Return (x, y) of the center of cell containing provided text 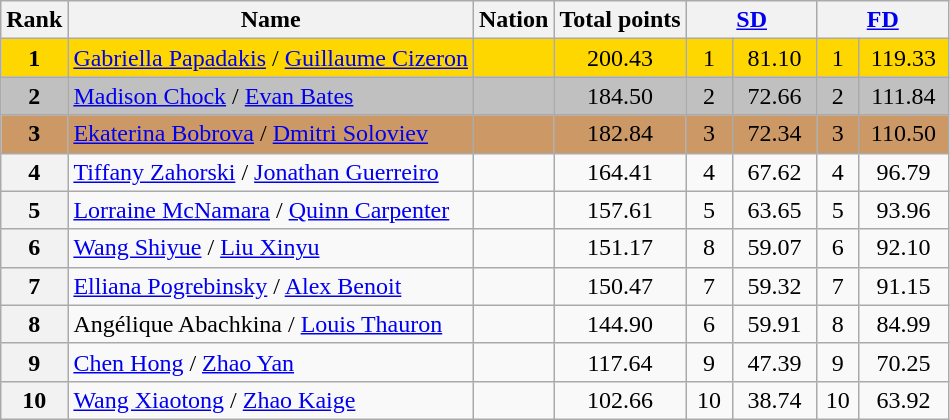
Total points (620, 20)
Rank (34, 20)
102.66 (620, 400)
119.33 (903, 58)
Gabriella Papadakis / Guillaume Cizeron (271, 58)
91.15 (903, 286)
Elliana Pogrebinsky / Alex Benoit (271, 286)
151.17 (620, 248)
111.84 (903, 96)
63.92 (903, 400)
FD (882, 20)
96.79 (903, 172)
Wang Xiaotong / Zhao Kaige (271, 400)
SD (752, 20)
Wang Shiyue / Liu Xinyu (271, 248)
59.91 (774, 324)
67.62 (774, 172)
93.96 (903, 210)
Lorraine McNamara / Quinn Carpenter (271, 210)
144.90 (620, 324)
38.74 (774, 400)
84.99 (903, 324)
72.66 (774, 96)
Madison Chock / Evan Bates (271, 96)
157.61 (620, 210)
63.65 (774, 210)
Tiffany Zahorski / Jonathan Guerreiro (271, 172)
117.64 (620, 362)
200.43 (620, 58)
59.32 (774, 286)
92.10 (903, 248)
59.07 (774, 248)
182.84 (620, 134)
150.47 (620, 286)
110.50 (903, 134)
Nation (513, 20)
Name (271, 20)
Ekaterina Bobrova / Dmitri Soloviev (271, 134)
81.10 (774, 58)
Angélique Abachkina / Louis Thauron (271, 324)
70.25 (903, 362)
164.41 (620, 172)
72.34 (774, 134)
184.50 (620, 96)
Chen Hong / Zhao Yan (271, 362)
47.39 (774, 362)
